Scan for the cell matching the given text and deliver its (X, Y) coordinate at center. 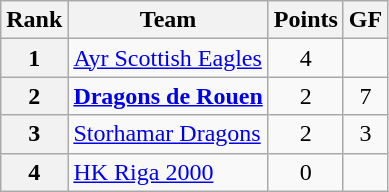
HK Riga 2000 (168, 172)
GF (365, 20)
Storhamar Dragons (168, 134)
Rank (34, 20)
0 (306, 172)
Ayr Scottish Eagles (168, 58)
Points (306, 20)
7 (365, 96)
1 (34, 58)
Team (168, 20)
Dragons de Rouen (168, 96)
